Search for the cell housing the specified text and yield its [X, Y] center coordinate. 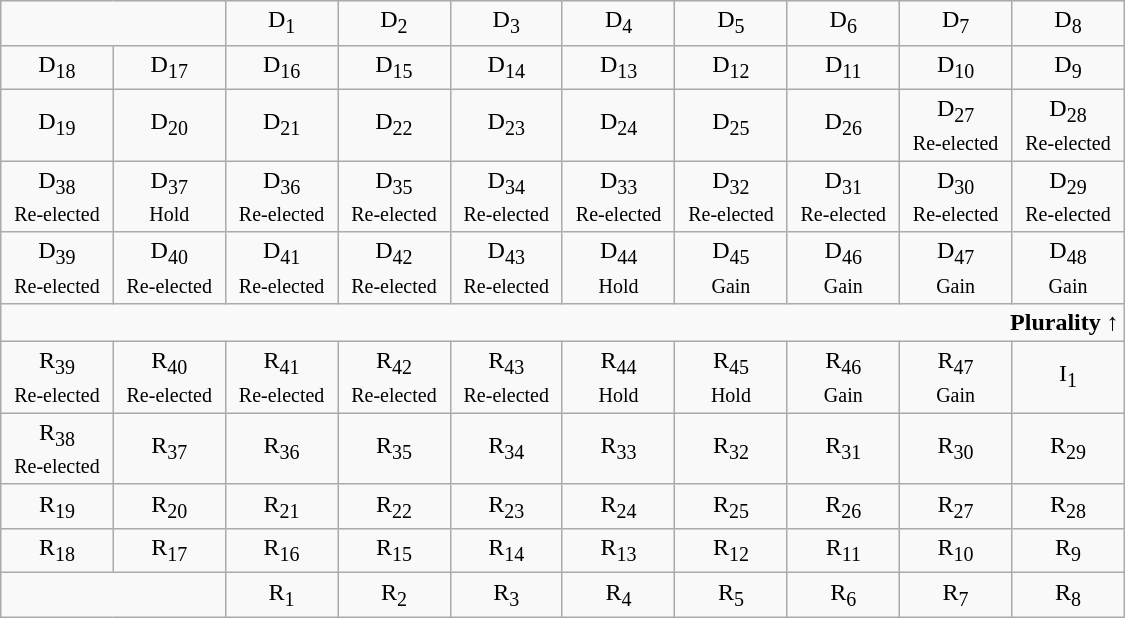
D36Re-elected [281, 196]
R25 [731, 506]
D20 [169, 124]
D47Gain [955, 268]
D35Re-elected [394, 196]
R14 [506, 551]
D40Re-elected [169, 268]
R22 [394, 506]
D23 [506, 124]
R27 [955, 506]
R40Re-elected [169, 378]
R26 [843, 506]
R10 [955, 551]
R33 [618, 448]
D12 [731, 67]
D32Re-elected [731, 196]
R19 [57, 506]
D37Hold [169, 196]
R13 [618, 551]
R12 [731, 551]
R8 [1068, 595]
D28Re-elected [1068, 124]
R20 [169, 506]
D6 [843, 23]
R35 [394, 448]
D5 [731, 23]
R39Re-elected [57, 378]
R9 [1068, 551]
R30 [955, 448]
D25 [731, 124]
D45Gain [731, 268]
R17 [169, 551]
R31 [843, 448]
R47Gain [955, 378]
R4 [618, 595]
R43Re-elected [506, 378]
R37 [169, 448]
R3 [506, 595]
D44Hold [618, 268]
D21 [281, 124]
D27Re-elected [955, 124]
R36 [281, 448]
D9 [1068, 67]
D48Gain [1068, 268]
D22 [394, 124]
R34 [506, 448]
R28 [1068, 506]
R29 [1068, 448]
D13 [618, 67]
D31Re-elected [843, 196]
D42Re-elected [394, 268]
D1 [281, 23]
R32 [731, 448]
I1 [1068, 378]
D33Re-elected [618, 196]
D15 [394, 67]
R6 [843, 595]
R45Hold [731, 378]
D4 [618, 23]
R15 [394, 551]
R18 [57, 551]
D38Re-elected [57, 196]
D24 [618, 124]
R38Re-elected [57, 448]
D14 [506, 67]
D26 [843, 124]
R23 [506, 506]
D43Re-elected [506, 268]
D2 [394, 23]
R44Hold [618, 378]
R2 [394, 595]
D46Gain [843, 268]
D39Re-elected [57, 268]
D3 [506, 23]
D19 [57, 124]
D30Re-elected [955, 196]
D18 [57, 67]
R21 [281, 506]
D29Re-elected [1068, 196]
D17 [169, 67]
D11 [843, 67]
R11 [843, 551]
D10 [955, 67]
D16 [281, 67]
R24 [618, 506]
R1 [281, 595]
R5 [731, 595]
D8 [1068, 23]
D41Re-elected [281, 268]
Plurality ↑ [563, 322]
R42Re-elected [394, 378]
R41Re-elected [281, 378]
D7 [955, 23]
R7 [955, 595]
R16 [281, 551]
D34Re-elected [506, 196]
R46Gain [843, 378]
